Search for the cell housing the specified text and yield its (X, Y) center coordinate. 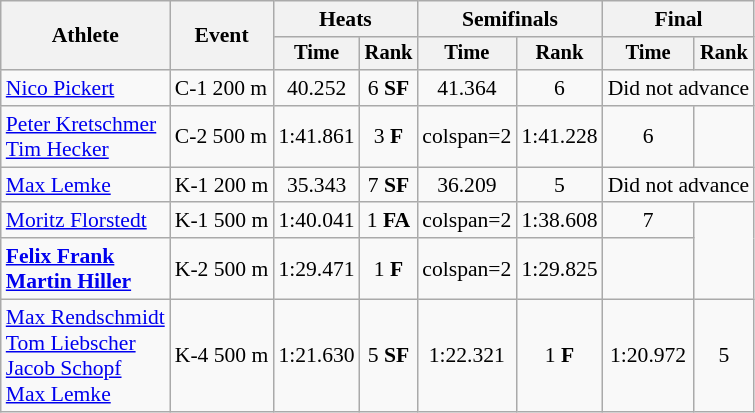
Max RendschmidtTom LiebscherJacob SchopfMax Lemke (86, 356)
Heats (345, 19)
1:38.608 (559, 221)
Nico Pickert (86, 88)
1:29.825 (559, 268)
7 SF (389, 185)
7 (648, 221)
1:41.228 (559, 136)
1:22.321 (466, 356)
Felix FrankMartin Hiller (86, 268)
1:40.041 (316, 221)
1:29.471 (316, 268)
K-4 500 m (222, 356)
1 FA (389, 221)
35.343 (316, 185)
Final (679, 19)
Semifinals (510, 19)
1:41.861 (316, 136)
1:20.972 (648, 356)
1:21.630 (316, 356)
Peter KretschmerTim Hecker (86, 136)
K-1 500 m (222, 221)
5 SF (389, 356)
C-2 500 m (222, 136)
K-1 200 m (222, 185)
41.364 (466, 88)
Max Lemke (86, 185)
6 SF (389, 88)
36.209 (466, 185)
Event (222, 36)
40.252 (316, 88)
K-2 500 m (222, 268)
Athlete (86, 36)
C-1 200 m (222, 88)
3 F (389, 136)
Moritz Florstedt (86, 221)
